Pinpoint the cell where the given text exists, returning its [X, Y] midpoint coordinate. 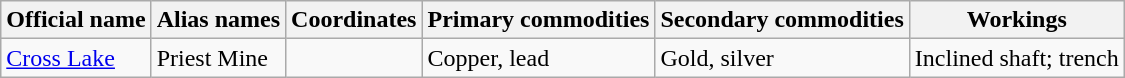
Gold, silver [782, 58]
Official name [76, 20]
Primary commodities [538, 20]
Alias names [218, 20]
Cross Lake [76, 58]
Copper, lead [538, 58]
Workings [1016, 20]
Coordinates [354, 20]
Priest Mine [218, 58]
Inclined shaft; trench [1016, 58]
Secondary commodities [782, 20]
